Scan for the cell matching the given text and deliver its (x, y) coordinate at center. 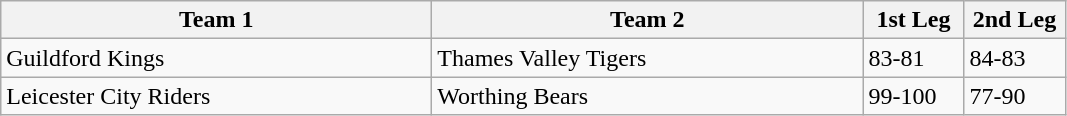
84-83 (1014, 58)
99-100 (914, 96)
Team 1 (216, 20)
Worthing Bears (648, 96)
Thames Valley Tigers (648, 58)
1st Leg (914, 20)
Team 2 (648, 20)
Guildford Kings (216, 58)
2nd Leg (1014, 20)
77-90 (1014, 96)
83-81 (914, 58)
Leicester City Riders (216, 96)
